Detect which cell encompasses the target text, then output its (x, y) center coordinate. 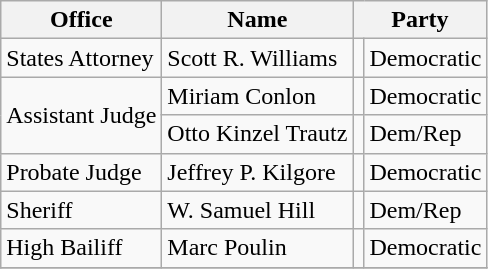
Party (420, 20)
Scott R. Williams (258, 58)
Office (82, 20)
Marc Poulin (258, 248)
Miriam Conlon (258, 96)
High Bailiff (82, 248)
Sheriff (82, 210)
W. Samuel Hill (258, 210)
Probate Judge (82, 172)
Jeffrey P. Kilgore (258, 172)
Assistant Judge (82, 115)
States Attorney (82, 58)
Otto Kinzel Trautz (258, 134)
Name (258, 20)
